From the cell containing the given text, extract its center point as (x, y) coordinate. 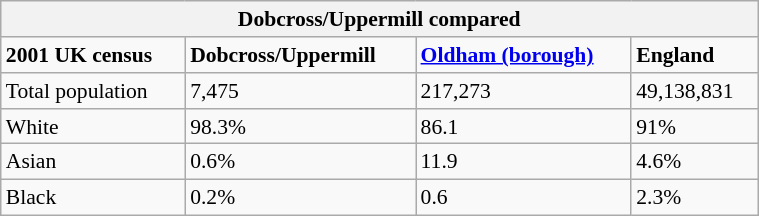
0.2% (300, 197)
2001 UK census (93, 55)
England (694, 55)
0.6 (524, 197)
91% (694, 126)
Asian (93, 162)
4.6% (694, 162)
Oldham (borough) (524, 55)
Dobcross/Uppermill compared (380, 19)
7,475 (300, 91)
217,273 (524, 91)
2.3% (694, 197)
Dobcross/Uppermill (300, 55)
86.1 (524, 126)
49,138,831 (694, 91)
Black (93, 197)
98.3% (300, 126)
White (93, 126)
11.9 (524, 162)
0.6% (300, 162)
Total population (93, 91)
